Find where the given text appears and provide that cell's center as [x, y] coordinate. 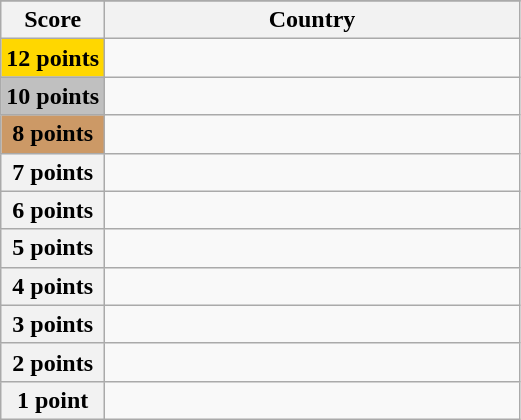
Score [53, 20]
6 points [53, 210]
5 points [53, 248]
10 points [53, 96]
2 points [53, 362]
Country [312, 20]
12 points [53, 58]
3 points [53, 324]
4 points [53, 286]
1 point [53, 400]
7 points [53, 172]
8 points [53, 134]
